Detect which cell encompasses the target text, then output its [X, Y] center coordinate. 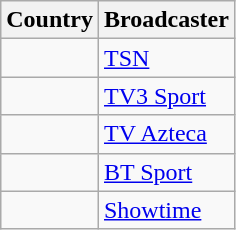
Showtime [166, 210]
Broadcaster [166, 20]
TV3 Sport [166, 96]
Country [50, 20]
TV Azteca [166, 134]
TSN [166, 58]
BT Sport [166, 172]
